Locate the cell with the specified text and output its (x, y) center coordinate. 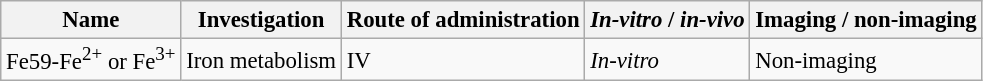
In-vitro / in-vivo (668, 20)
Name (91, 20)
Imaging / non-imaging (866, 20)
Investigation (262, 20)
Route of administration (462, 20)
IV (462, 60)
Non-imaging (866, 60)
Fe59-Fe2+ or Fe3+ (91, 60)
Iron metabolism (262, 60)
In-vitro (668, 60)
